Detect which cell encompasses the target text, then output its [X, Y] center coordinate. 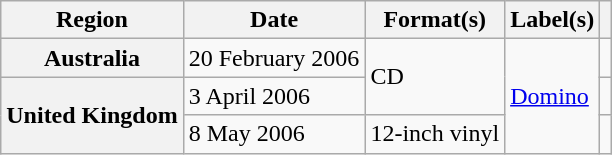
Format(s) [435, 20]
Domino [552, 96]
12-inch vinyl [435, 134]
Australia [92, 58]
Region [92, 20]
3 April 2006 [274, 96]
United Kingdom [92, 115]
Date [274, 20]
20 February 2006 [274, 58]
CD [435, 77]
8 May 2006 [274, 134]
Label(s) [552, 20]
